Output the (X, Y) coordinate of the center of the cell containing the given text.  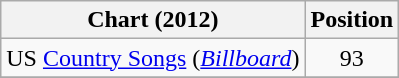
Chart (2012) (153, 20)
Position (352, 20)
US Country Songs (Billboard) (153, 58)
93 (352, 58)
